Identify which cell holds the provided text, then report its (X, Y) central coordinate. 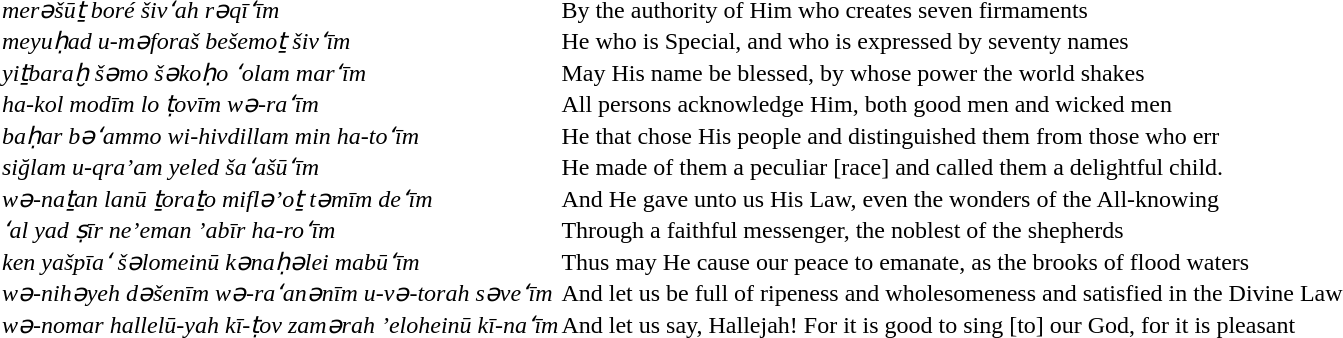
meyuḥad u-mǝforaš bešemoṯ šivʻīm (280, 40)
ha-kol modīm lo ṭovīm wǝ-raʻīm (280, 104)
wǝ-nihǝyeh dǝšenīm wǝ-raʻanǝnīm u-vǝ-torah sǝveʻīm (280, 292)
ken yašpīaʻ šǝlomeinū kǝnaḥǝlei mabūʻīm (280, 261)
yiṯbaraḫ šǝmo šǝkoḥo ʻolam marʻīm (280, 72)
ʻal yad ṣīr ne’eman ’abīr ha-roʻīm (280, 230)
wǝ-nomar hallelū-yah kī-ṭov zamǝrah ’eloheinū kī-naʻīm (280, 324)
siğlam u-qra’am yeled šaʻašūʻīm (280, 166)
wǝ-naṯan lanū ṯoraṯo miflǝ’oṯ tǝmīm deʻīm (280, 198)
baḥar bǝʻammo wi-hivdillam min ha-toʻīm (280, 135)
